Provide the [x, y] coordinate of the cell's center where the given text is located.  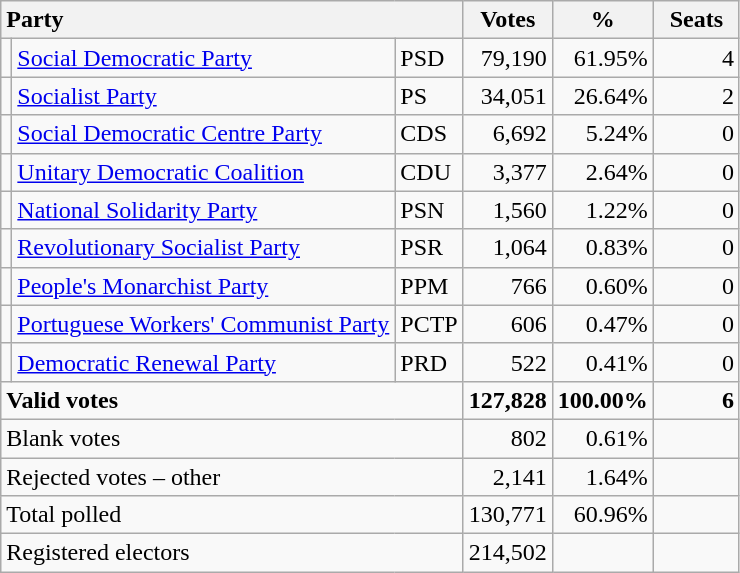
CDS [429, 134]
Blank votes [232, 438]
CDU [429, 172]
Seats [696, 20]
802 [508, 438]
606 [508, 324]
Unitary Democratic Coalition [204, 172]
0.47% [602, 324]
National Solidarity Party [204, 210]
60.96% [602, 515]
0.61% [602, 438]
3,377 [508, 172]
PS [429, 96]
PRD [429, 362]
Rejected votes – other [232, 477]
Valid votes [232, 400]
% [602, 20]
2.64% [602, 172]
61.95% [602, 58]
5.24% [602, 134]
6 [696, 400]
Social Democratic Party [204, 58]
PCTP [429, 324]
127,828 [508, 400]
1.64% [602, 477]
766 [508, 286]
Party [232, 20]
1,064 [508, 248]
26.64% [602, 96]
Socialist Party [204, 96]
0.41% [602, 362]
522 [508, 362]
PSR [429, 248]
0.83% [602, 248]
2,141 [508, 477]
Social Democratic Centre Party [204, 134]
0.60% [602, 286]
214,502 [508, 553]
Registered electors [232, 553]
79,190 [508, 58]
PSN [429, 210]
130,771 [508, 515]
1,560 [508, 210]
6,692 [508, 134]
Votes [508, 20]
4 [696, 58]
Revolutionary Socialist Party [204, 248]
PPM [429, 286]
People's Monarchist Party [204, 286]
Total polled [232, 515]
2 [696, 96]
PSD [429, 58]
Portuguese Workers' Communist Party [204, 324]
1.22% [602, 210]
Democratic Renewal Party [204, 362]
100.00% [602, 400]
34,051 [508, 96]
